Locate the cell with the specified text and output its [X, Y] center coordinate. 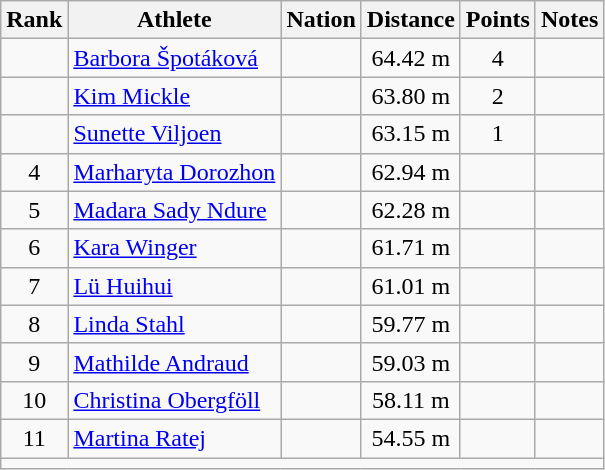
61.01 m [410, 286]
9 [34, 362]
Nation [321, 20]
63.80 m [410, 96]
Notes [569, 20]
Linda Stahl [174, 324]
Points [498, 20]
1 [498, 134]
58.11 m [410, 400]
Martina Ratej [174, 438]
64.42 m [410, 58]
59.03 m [410, 362]
63.15 m [410, 134]
Marharyta Dorozhon [174, 172]
5 [34, 210]
7 [34, 286]
62.28 m [410, 210]
6 [34, 248]
Mathilde Andraud [174, 362]
8 [34, 324]
Kara Winger [174, 248]
2 [498, 96]
Christina Obergföll [174, 400]
Madara Sady Ndure [174, 210]
Rank [34, 20]
10 [34, 400]
Barbora Špotáková [174, 58]
Athlete [174, 20]
61.71 m [410, 248]
Distance [410, 20]
54.55 m [410, 438]
Kim Mickle [174, 96]
59.77 m [410, 324]
Sunette Viljoen [174, 134]
Lü Huihui [174, 286]
11 [34, 438]
62.94 m [410, 172]
